Output the (X, Y) coordinate of the center of the cell containing the given text.  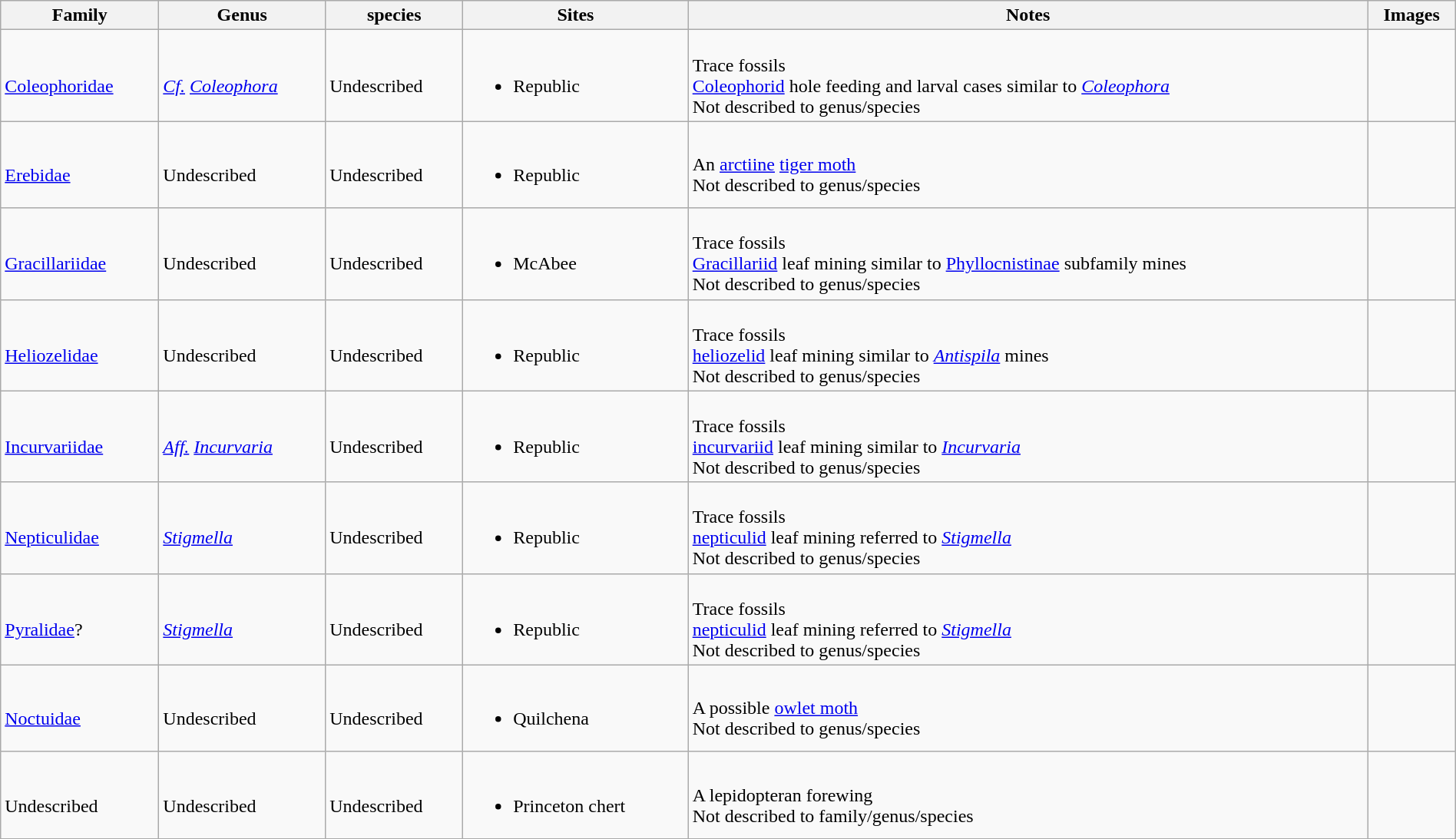
Family (80, 15)
Sites (576, 15)
A possible owlet mothNot described to genus/species (1027, 708)
Trace fossilsincurvariid leaf mining similar to IncurvariaNot described to genus/species (1027, 436)
Heliozelidae (80, 345)
Notes (1027, 15)
Trace fossilsColeophorid hole feeding and larval cases similar to ColeophoraNot described to genus/species (1027, 75)
Noctuidae (80, 708)
Cf. Coleophora (243, 75)
Pyralidae? (80, 619)
Images (1411, 15)
Trace fossilsGracillariid leaf mining similar to Phyllocnistinae subfamily minesNot described to genus/species (1027, 253)
species (395, 15)
Quilchena (576, 708)
An arctiine tiger moth Not described to genus/species (1027, 164)
Gracillariidae (80, 253)
Princeton chert (576, 795)
Aff. Incurvaria (243, 436)
Nepticulidae (80, 528)
McAbee (576, 253)
Erebidae (80, 164)
A lepidopteran forewingNot described to family/genus/species (1027, 795)
Trace fossilsheliozelid leaf mining similar to Antispila minesNot described to genus/species (1027, 345)
Incurvariidae (80, 436)
Coleophoridae (80, 75)
Genus (243, 15)
